Identify which cell holds the provided text, then report its (x, y) central coordinate. 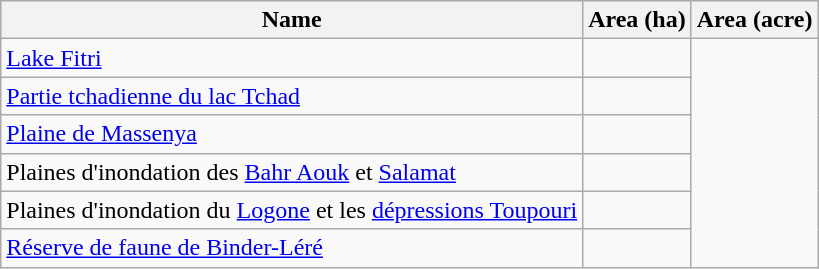
Partie tchadienne du lac Tchad (292, 96)
Name (292, 20)
Plaines d'inondation du Logone et les dépressions Toupouri (292, 210)
Lake Fitri (292, 58)
Réserve de faune de Binder-Léré (292, 248)
Area (ha) (638, 20)
Plaine de Massenya (292, 134)
Area (acre) (754, 20)
Plaines d'inondation des Bahr Aouk et Salamat (292, 172)
